Identify which cell holds the provided text, then report its (X, Y) central coordinate. 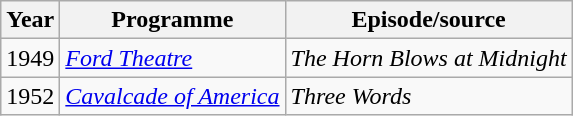
Episode/source (428, 20)
Programme (172, 20)
1949 (30, 58)
Cavalcade of America (172, 96)
Year (30, 20)
Ford Theatre (172, 58)
Three Words (428, 96)
1952 (30, 96)
The Horn Blows at Midnight (428, 58)
